Search for the cell housing the specified text and yield its [X, Y] center coordinate. 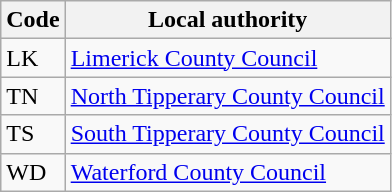
TN [33, 96]
Limerick County Council [228, 58]
North Tipperary County Council [228, 96]
Waterford County Council [228, 172]
Local authority [228, 20]
Code [33, 20]
TS [33, 134]
South Tipperary County Council [228, 134]
WD [33, 172]
LK [33, 58]
